Capture the cell that displays the provided text and extract its [X, Y] central coordinate. 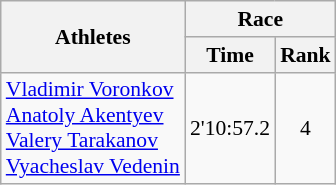
Vladimir VoronkovAnatoly AkentyevValery TarakanovVyacheslav Vedenin [93, 128]
2'10:57.2 [230, 128]
Time [230, 55]
Athletes [93, 36]
Rank [306, 55]
4 [306, 128]
Race [260, 19]
